For the text-containing cell, return its midpoint in [x, y] coordinate format. 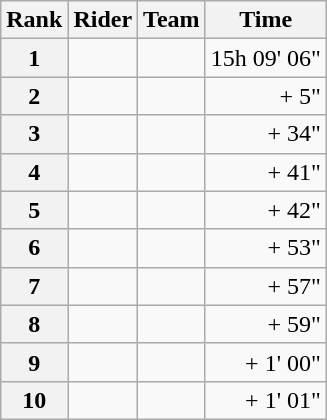
6 [34, 248]
+ 53" [266, 248]
Time [266, 20]
+ 1' 00" [266, 362]
4 [34, 172]
9 [34, 362]
5 [34, 210]
+ 34" [266, 134]
+ 5" [266, 96]
10 [34, 400]
3 [34, 134]
Team [172, 20]
2 [34, 96]
Rider [103, 20]
+ 59" [266, 324]
7 [34, 286]
1 [34, 58]
Rank [34, 20]
+ 1' 01" [266, 400]
8 [34, 324]
15h 09' 06" [266, 58]
+ 41" [266, 172]
+ 42" [266, 210]
+ 57" [266, 286]
